Detect which cell encompasses the target text, then output its [X, Y] center coordinate. 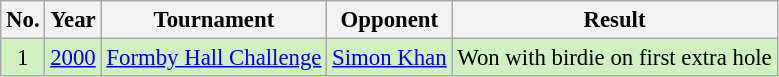
Opponent [390, 20]
Tournament [214, 20]
Won with birdie on first extra hole [614, 58]
No. [23, 20]
Simon Khan [390, 58]
Formby Hall Challenge [214, 58]
1 [23, 58]
Result [614, 20]
2000 [73, 58]
Year [73, 20]
